Pinpoint the cell where the given text exists, returning its (X, Y) midpoint coordinate. 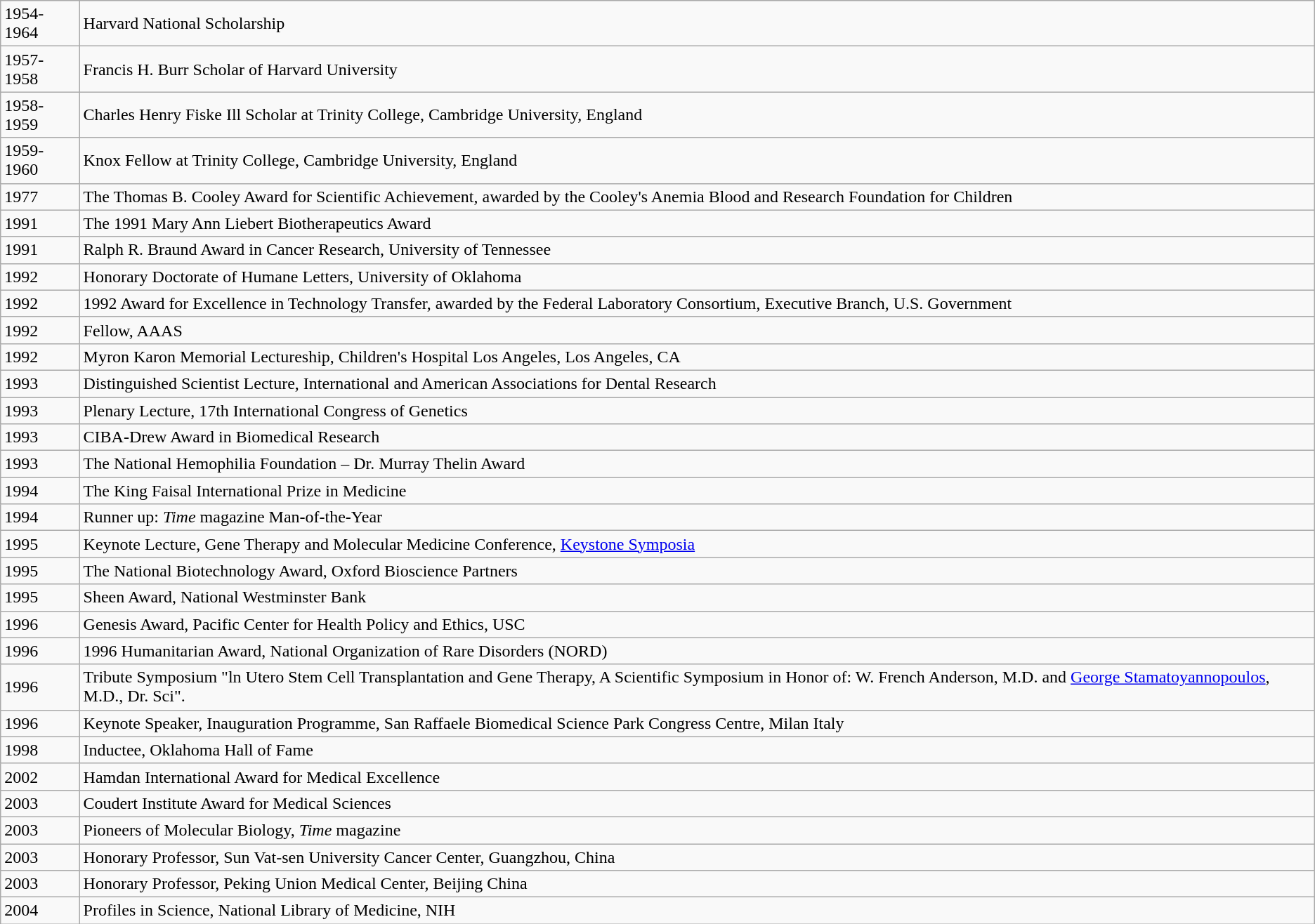
Honorary Professor, Peking Union Medical Center, Beijing China (697, 884)
Runner up: Time magazine Man-of-the-Year (697, 517)
1996 Humanitarian Award, National Organization of Rare Disorders (NORD) (697, 651)
Charles Henry Fiske Ill Scholar at Trinity College, Cambridge University, England (697, 115)
CIBA-Drew Award in Biomedical Research (697, 437)
The National Biotechnology Award, Oxford Bioscience Partners (697, 571)
The King Faisal International Prize in Medicine (697, 491)
1954-1964 (40, 24)
Francis H. Burr Scholar of Harvard University (697, 69)
Distinguished Scientist Lecture, International and American Associations for Dental Research (697, 383)
1957-1958 (40, 69)
Harvard National Scholarship (697, 24)
1992 Award for Excellence in Technology Transfer, awarded by the Federal Laboratory Consortium, Executive Branch, U.S. Government (697, 303)
Pioneers of Molecular Biology, Time magazine (697, 830)
Hamdan International Award for Medical Excellence (697, 777)
1998 (40, 750)
Keynote Speaker, Inauguration Programme, San Raffaele Biomedical Science Park Congress Centre, Milan Italy (697, 723)
Plenary Lecture, 17th International Congress of Genetics (697, 411)
Coudert Institute Award for Medical Sciences (697, 803)
The 1991 Mary Ann Liebert Biotherapeutics Award (697, 223)
Keynote Lecture, Gene Therapy and Molecular Medicine Conference, Keystone Symposia (697, 544)
1958-1959 (40, 115)
Honorary Doctorate of Humane Letters, University of Oklahoma (697, 277)
2002 (40, 777)
Fellow, AAAS (697, 330)
Knox Fellow at Trinity College, Cambridge University, England (697, 160)
Ralph R. Braund Award in Cancer Research, University of Tennessee (697, 250)
Genesis Award, Pacific Center for Health Policy and Ethics, USC (697, 624)
Myron Karon Memorial Lectureship, Children's Hospital Los Angeles, Los Angeles, CA (697, 357)
Sheen Award, National Westminster Bank (697, 598)
The Thomas B. Cooley Award for Scientific Achievement, awarded by the Cooley's Anemia Blood and Research Foundation for Children (697, 197)
Inductee, Oklahoma Hall of Fame (697, 750)
1959-1960 (40, 160)
Profiles in Science, National Library of Medicine, NIH (697, 911)
2004 (40, 911)
1977 (40, 197)
The National Hemophilia Foundation – Dr. Murray Thelin Award (697, 464)
Honorary Professor, Sun Vat-sen University Cancer Center, Guangzhou, China (697, 857)
